Search for the cell housing the specified text and yield its [x, y] center coordinate. 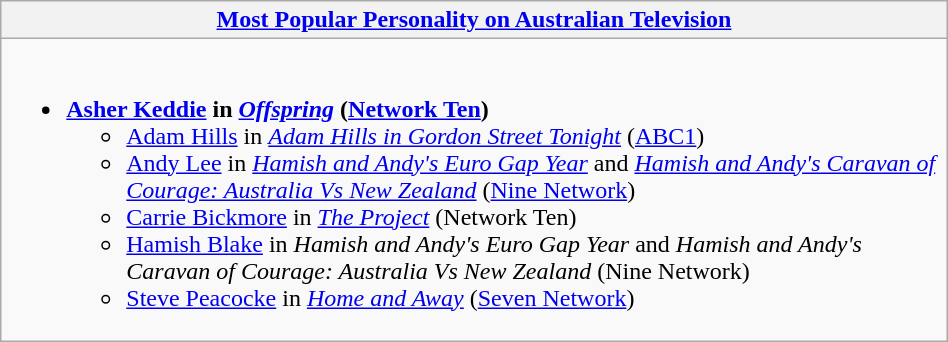
Most Popular Personality on Australian Television [474, 20]
